Determine the [X, Y] coordinate at the center of the cell enclosing the given text.  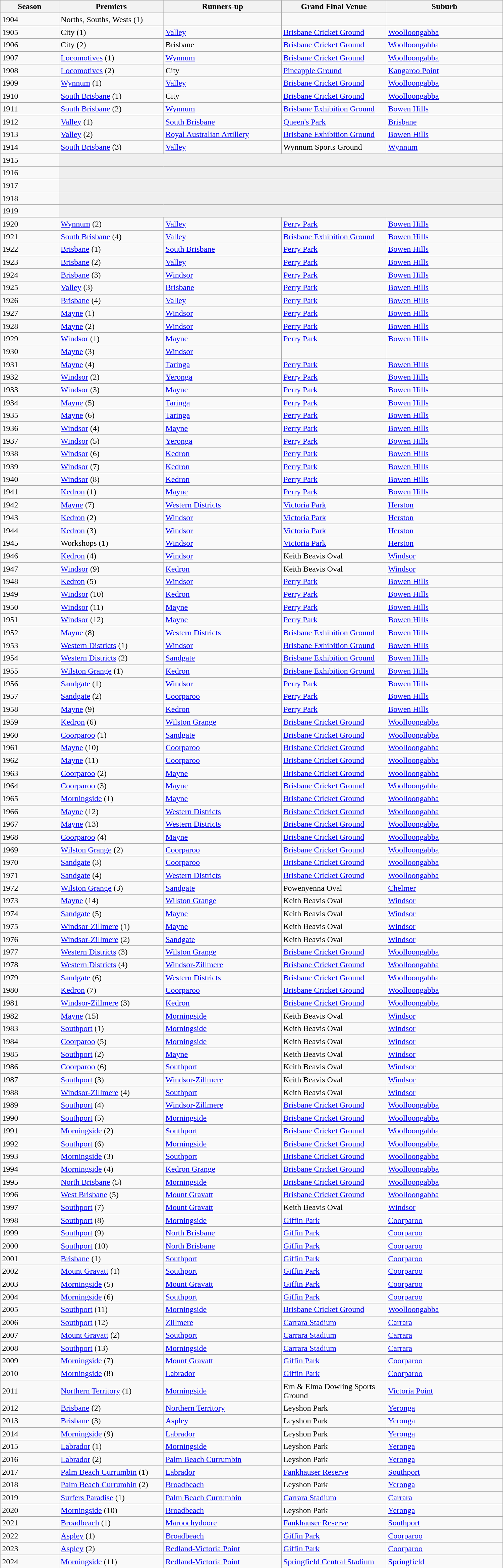
1948 [30, 582]
2005 [30, 1310]
1957 [30, 696]
2013 [30, 1421]
1937 [30, 441]
1949 [30, 594]
1979 [30, 978]
Southport (10) [111, 1246]
Morningside (10) [111, 1510]
Mayne (6) [111, 415]
Mayne (5) [111, 403]
Kedron (7) [111, 990]
Mayne (1) [111, 313]
Mayne (13) [111, 824]
Kangaroo Point [445, 70]
1981 [30, 1003]
1917 [30, 186]
Sandgate (4) [111, 875]
Sandgate (1) [111, 684]
Southport (8) [111, 1220]
Southport (5) [111, 1118]
Sandgate (6) [111, 978]
2010 [30, 1373]
1976 [30, 939]
2014 [30, 1434]
1944 [30, 530]
1960 [30, 735]
1919 [30, 211]
North Brisbane (5) [111, 1182]
1946 [30, 556]
City (1) [111, 32]
Windsor-Zillmere (3) [111, 1003]
2002 [30, 1271]
1932 [30, 377]
1943 [30, 518]
1962 [30, 760]
South Brisbane (2) [111, 109]
Southport (6) [111, 1143]
1951 [30, 620]
1950 [30, 607]
Surfers Paradise (1) [111, 1498]
1925 [30, 288]
Kedron (3) [111, 530]
Southport (13) [111, 1348]
2004 [30, 1297]
1973 [30, 901]
1969 [30, 850]
South Brisbane (4) [111, 237]
Kedron (2) [111, 518]
2024 [30, 1561]
Sandgate (3) [111, 863]
Labrador (1) [111, 1447]
1967 [30, 824]
1980 [30, 990]
1914 [30, 147]
1936 [30, 428]
2003 [30, 1284]
1915 [30, 160]
1964 [30, 786]
Locomotives (1) [111, 58]
Wynnum Sports Ground [334, 147]
1921 [30, 237]
1947 [30, 569]
1982 [30, 1016]
Windsor (8) [111, 479]
Mayne (11) [111, 760]
South Brisbane (3) [111, 147]
Southport (2) [111, 1054]
Mayne (14) [111, 901]
Labrador (2) [111, 1459]
1970 [30, 863]
Coorparoo (6) [111, 1067]
Wilston Grange (2) [111, 850]
Zillmere [223, 1322]
Coorparoo (4) [111, 837]
Morningside (11) [111, 1561]
Windsor-Zillmere (2) [111, 939]
2007 [30, 1335]
Mayne (3) [111, 351]
Windsor (4) [111, 428]
2009 [30, 1361]
Western Districts (3) [111, 952]
Pineapple Ground [334, 70]
Victoria Point [445, 1391]
1907 [30, 58]
2016 [30, 1459]
Valley (2) [111, 134]
2008 [30, 1348]
1968 [30, 837]
1991 [30, 1131]
1975 [30, 926]
Mayne (7) [111, 505]
South Brisbane (1) [111, 96]
1971 [30, 875]
1965 [30, 799]
2018 [30, 1485]
1988 [30, 1092]
Kedron (4) [111, 556]
1985 [30, 1054]
Mayne (15) [111, 1016]
1974 [30, 914]
Springfield Central Stadium [334, 1561]
Kedron (6) [111, 722]
Wynnum (2) [111, 224]
Aspley (1) [111, 1536]
Chelmer [445, 888]
1999 [30, 1233]
Morningside (3) [111, 1156]
1909 [30, 83]
1939 [30, 467]
1977 [30, 952]
1995 [30, 1182]
Windsor (11) [111, 607]
1987 [30, 1080]
1956 [30, 684]
Mount Gravatt (1) [111, 1271]
Springfield [445, 1561]
Aspley (2) [111, 1549]
Mayne (2) [111, 326]
2000 [30, 1246]
Mount Gravatt (2) [111, 1335]
1905 [30, 32]
Locomotives (2) [111, 70]
Morningside (9) [111, 1434]
1938 [30, 454]
Southport (12) [111, 1322]
2019 [30, 1498]
Sandgate (2) [111, 696]
2021 [30, 1523]
Sandgate (5) [111, 914]
Mayne (9) [111, 709]
Norths, Souths, Wests (1) [111, 19]
Windsor (6) [111, 454]
Southport (11) [111, 1310]
Aspley [223, 1421]
1904 [30, 19]
1983 [30, 1029]
Western Districts (4) [111, 965]
1989 [30, 1105]
2015 [30, 1447]
Windsor (2) [111, 377]
1994 [30, 1169]
Windsor (5) [111, 441]
Morningside (5) [111, 1284]
Mayne (12) [111, 812]
Premiers [111, 7]
1945 [30, 543]
1916 [30, 173]
1928 [30, 326]
1941 [30, 492]
Mayne (4) [111, 364]
1923 [30, 262]
Grand Final Venue [334, 7]
Broadbeach (1) [111, 1523]
Morningside (7) [111, 1361]
West Brisbane (5) [111, 1195]
1924 [30, 275]
1912 [30, 121]
1996 [30, 1195]
Wilston Grange (1) [111, 671]
1910 [30, 96]
Southport (7) [111, 1208]
Northern Territory (1) [111, 1391]
Palm Beach Currumbin (2) [111, 1485]
1963 [30, 773]
1913 [30, 134]
1984 [30, 1041]
1958 [30, 709]
1978 [30, 965]
1972 [30, 888]
1929 [30, 339]
Windsor-Zillmere (1) [111, 926]
1992 [30, 1143]
Season [30, 7]
2006 [30, 1322]
1906 [30, 45]
Morningside (4) [111, 1169]
Southport (1) [111, 1029]
1954 [30, 658]
Windsor (3) [111, 390]
2011 [30, 1391]
Windsor (10) [111, 594]
Powenyenna Oval [334, 888]
Kedron Grange [223, 1169]
Western Districts (2) [111, 658]
Wynnum (1) [111, 83]
1927 [30, 313]
1930 [30, 351]
Wilston Grange (3) [111, 888]
Morningside (8) [111, 1373]
1998 [30, 1220]
Morningside (6) [111, 1297]
1940 [30, 479]
1933 [30, 390]
1953 [30, 645]
Maroochydoore [223, 1523]
Mayne (8) [111, 633]
Valley (3) [111, 288]
Windsor (9) [111, 569]
Coorparoo (3) [111, 786]
1911 [30, 109]
Royal Australian Artillery [223, 134]
1934 [30, 403]
1908 [30, 70]
Mayne (10) [111, 747]
City (2) [111, 45]
1920 [30, 224]
1955 [30, 671]
Kedron (1) [111, 492]
1997 [30, 1208]
Southport (3) [111, 1080]
1935 [30, 415]
1931 [30, 364]
Southport (9) [111, 1233]
1942 [30, 505]
Coorparoo (2) [111, 773]
Coorparoo (5) [111, 1041]
2017 [30, 1472]
2023 [30, 1549]
1918 [30, 198]
1986 [30, 1067]
Palm Beach Currumbin (1) [111, 1472]
Brisbane (4) [111, 300]
Queen's Park [334, 121]
2022 [30, 1536]
Runners-up [223, 7]
2020 [30, 1510]
1959 [30, 722]
Coorparoo (1) [111, 735]
Ern & Elma Dowling Sports Ground [334, 1391]
1993 [30, 1156]
Windsor-Zillmere (4) [111, 1092]
Kedron (5) [111, 582]
1952 [30, 633]
2012 [30, 1408]
Windsor (12) [111, 620]
Valley (1) [111, 121]
1922 [30, 249]
Workshops (1) [111, 543]
Northern Territory [223, 1408]
Western Districts (1) [111, 645]
1926 [30, 300]
Southport (4) [111, 1105]
1990 [30, 1118]
Morningside (2) [111, 1131]
Morningside (1) [111, 799]
Windsor (1) [111, 339]
Suburb [445, 7]
1961 [30, 747]
1966 [30, 812]
2001 [30, 1259]
Windsor (7) [111, 467]
